For the text-containing cell, return its midpoint in [x, y] coordinate format. 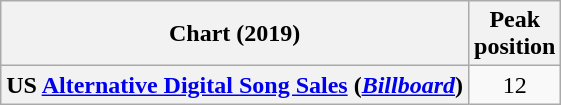
12 [515, 85]
US Alternative Digital Song Sales (Billboard) [235, 85]
Chart (2019) [235, 34]
Peakposition [515, 34]
